From the cell containing the given text, extract its center point as [X, Y] coordinate. 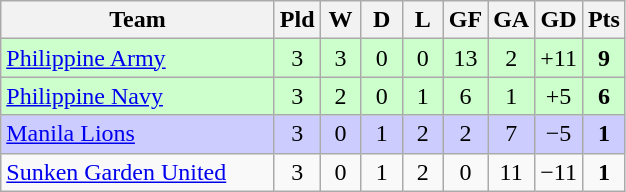
L [422, 20]
+5 [559, 96]
9 [604, 58]
+11 [559, 58]
Manila Lions [138, 134]
Philippine Army [138, 58]
13 [465, 58]
D [382, 20]
GD [559, 20]
11 [512, 172]
W [340, 20]
Pts [604, 20]
−11 [559, 172]
GF [465, 20]
Sunken Garden United [138, 172]
7 [512, 134]
−5 [559, 134]
Pld [297, 20]
Philippine Navy [138, 96]
GA [512, 20]
Team [138, 20]
